Detect which cell encompasses the target text, then output its [X, Y] center coordinate. 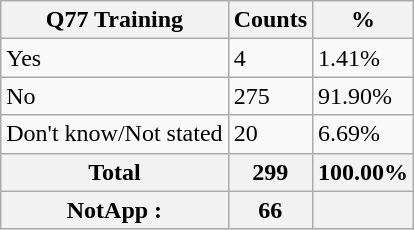
91.90% [364, 96]
Q77 Training [114, 20]
4 [270, 58]
100.00% [364, 172]
NotApp : [114, 210]
Don't know/Not stated [114, 134]
275 [270, 96]
20 [270, 134]
Counts [270, 20]
Total [114, 172]
1.41% [364, 58]
66 [270, 210]
Yes [114, 58]
No [114, 96]
299 [270, 172]
6.69% [364, 134]
% [364, 20]
